Identify which cell holds the provided text, then report its (X, Y) central coordinate. 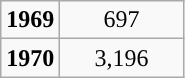
1969 (30, 20)
697 (122, 20)
3,196 (122, 58)
1970 (30, 58)
